Output the (x, y) coordinate of the center of the cell containing the given text.  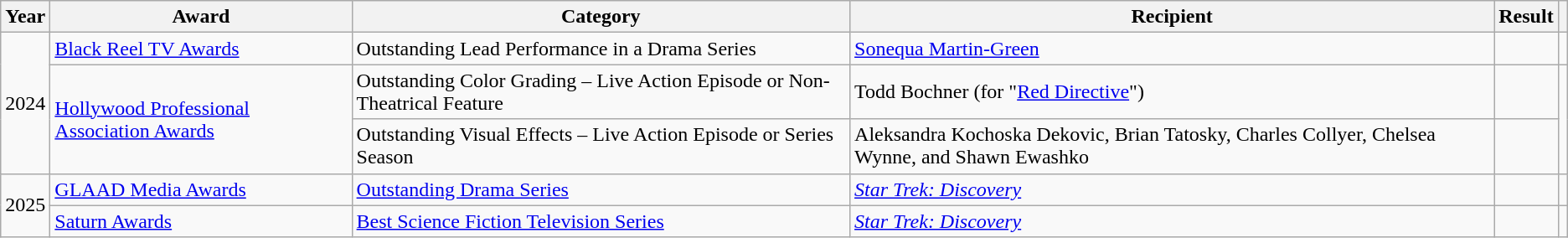
Black Reel TV Awards (201, 49)
2025 (25, 205)
Outstanding Color Grading – Live Action Episode or Non-Theatrical Feature (601, 92)
Sonequa Martin-Green (1173, 49)
Category (601, 17)
Todd Bochner (for "Red Directive") (1173, 92)
Outstanding Visual Effects – Live Action Episode or Series Season (601, 146)
Saturn Awards (201, 221)
Outstanding Drama Series (601, 189)
Outstanding Lead Performance in a Drama Series (601, 49)
Result (1526, 17)
Best Science Fiction Television Series (601, 221)
Year (25, 17)
GLAAD Media Awards (201, 189)
2024 (25, 103)
Recipient (1173, 17)
Award (201, 17)
Aleksandra Kochoska Dekovic, Brian Tatosky, Charles Collyer, Chelsea Wynne, and Shawn Ewashko (1173, 146)
Hollywood Professional Association Awards (201, 119)
